Output the [x, y] coordinate of the center of the cell containing the given text.  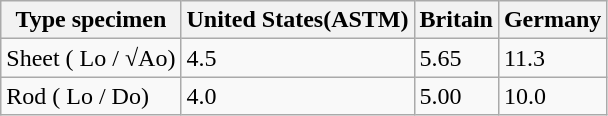
4.5 [298, 58]
Type specimen [91, 20]
Germany [552, 20]
Rod ( Lo / Do) [91, 96]
10.0 [552, 96]
11.3 [552, 58]
Britain [456, 20]
United States(ASTM) [298, 20]
4.0 [298, 96]
Sheet ( Lo / √Ao) [91, 58]
5.65 [456, 58]
5.00 [456, 96]
